Determine the [x, y] coordinate at the center of the cell enclosing the given text.  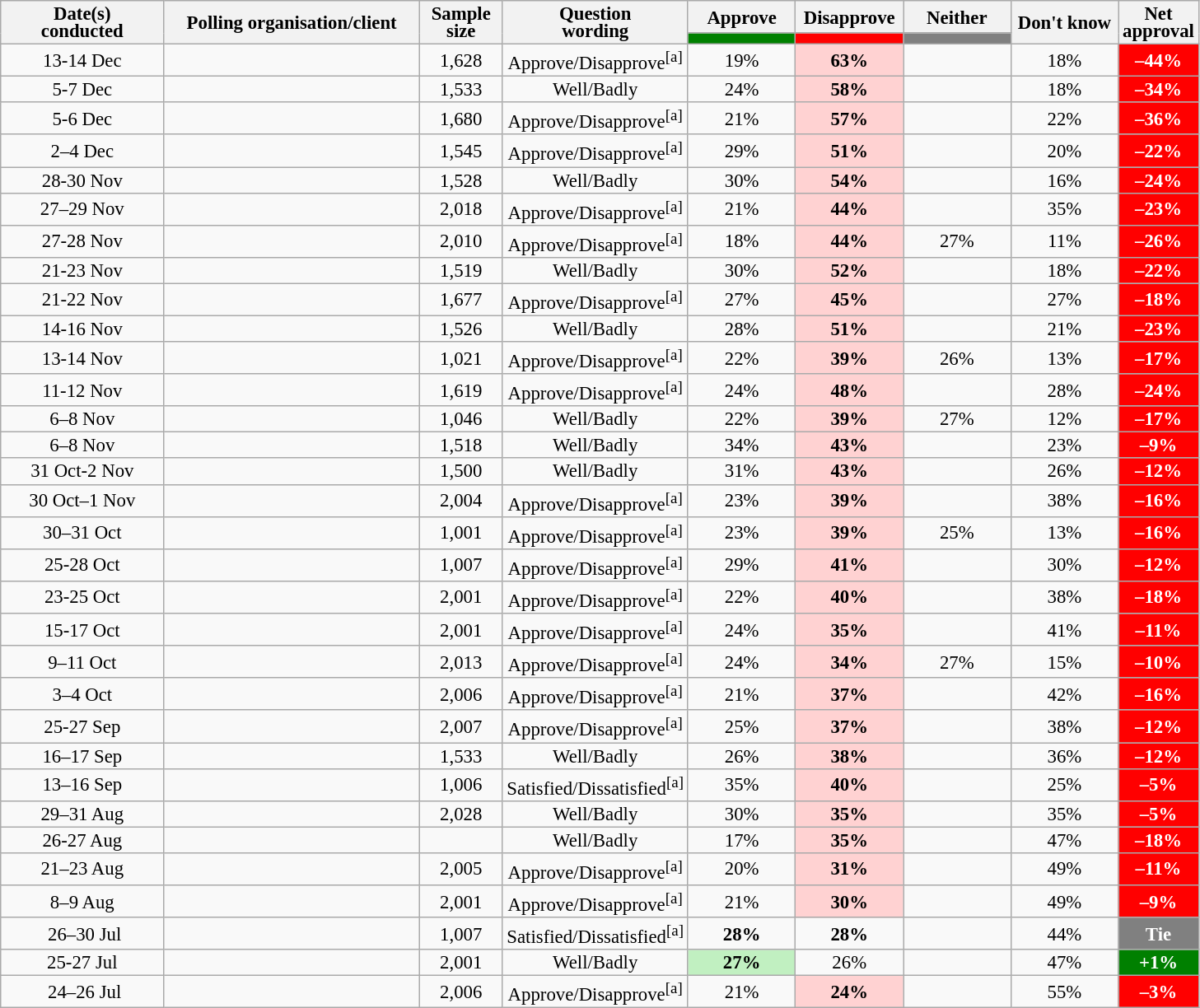
1,519 [461, 271]
–10% [1159, 662]
21-23 Nov [82, 271]
58% [850, 90]
30–31 Oct [82, 532]
–44% [1159, 61]
25-27 Jul [82, 963]
26-27 Aug [82, 840]
63% [850, 61]
1,528 [461, 180]
12% [1064, 419]
25-27 Sep [82, 726]
15% [1064, 662]
Tie [1159, 934]
2,028 [461, 814]
1,001 [461, 532]
1,021 [461, 357]
Neither [957, 16]
11% [1064, 240]
1,046 [461, 419]
23-25 Oct [82, 598]
Sample size [461, 23]
27-28 Nov [82, 240]
1,628 [461, 61]
3–4 Oct [82, 693]
8–9 Aug [82, 901]
55% [1064, 992]
5-6 Dec [82, 119]
14-16 Nov [82, 329]
54% [850, 180]
21-22 Nov [82, 300]
13-14 Dec [82, 61]
1,518 [461, 446]
–3% [1159, 992]
2,004 [461, 501]
Net approval [1159, 23]
2,007 [461, 726]
–34% [1159, 90]
21–23 Aug [82, 870]
1,680 [461, 119]
Disapprove [850, 16]
Approve [741, 16]
Don't know [1064, 23]
1,500 [461, 472]
Date(s)conducted [82, 23]
16% [1064, 180]
31 Oct-2 Nov [82, 472]
36% [1064, 756]
17% [741, 840]
1,006 [461, 784]
48% [850, 390]
42% [1064, 693]
52% [850, 271]
30 Oct–1 Nov [82, 501]
2,013 [461, 662]
1,545 [461, 152]
26–30 Jul [82, 934]
11-12 Nov [82, 390]
57% [850, 119]
27–29 Nov [82, 209]
2,005 [461, 870]
2,010 [461, 240]
–36% [1159, 119]
29–31 Aug [82, 814]
1,619 [461, 390]
–26% [1159, 240]
19% [741, 61]
Questionwording [595, 23]
+1% [1159, 963]
2–4 Dec [82, 152]
9–11 Oct [82, 662]
25-28 Oct [82, 565]
15-17 Oct [82, 629]
45% [850, 300]
5-7 Dec [82, 90]
1,526 [461, 329]
2,018 [461, 209]
13-14 Nov [82, 357]
24–26 Jul [82, 992]
1,677 [461, 300]
Polling organisation/client [292, 23]
28-30 Nov [82, 180]
16–17 Sep [82, 756]
13–16 Sep [82, 784]
